Return [x, y] of the center of cell containing provided text 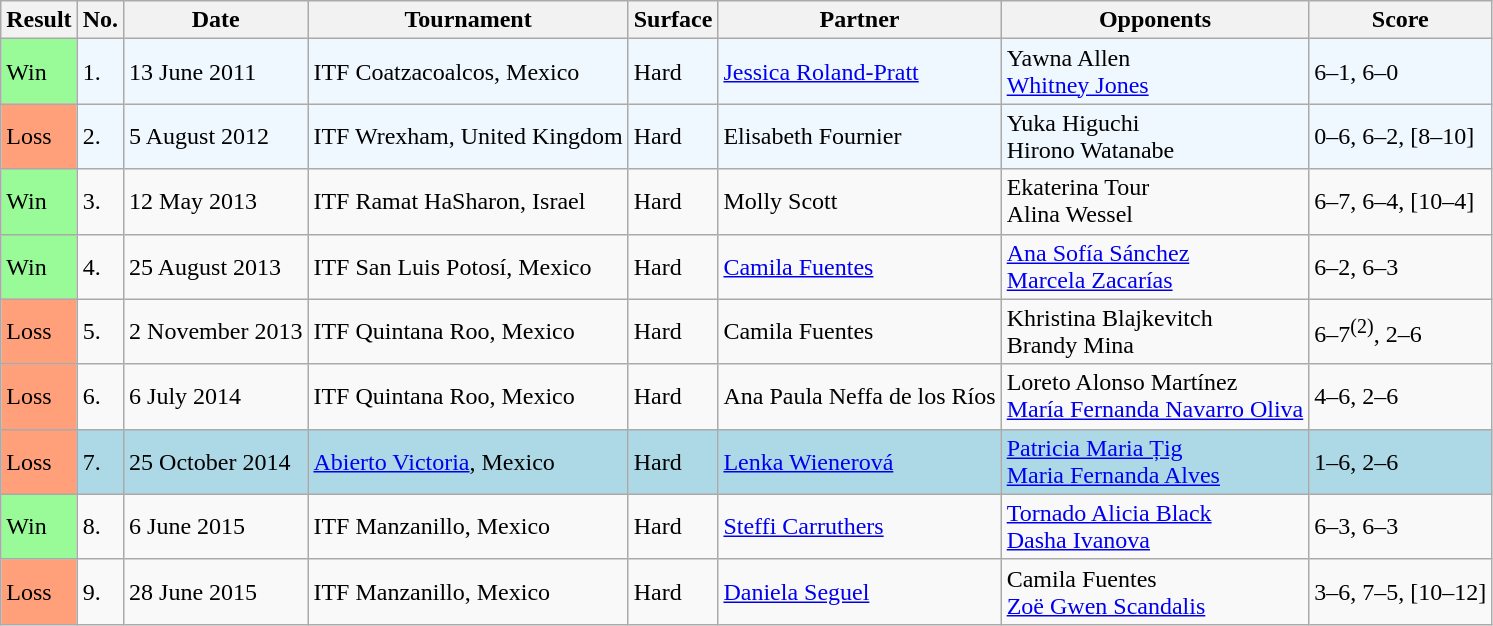
3. [100, 202]
Daniela Seguel [860, 592]
2 November 2013 [216, 332]
6–7, 6–4, [10–4] [1400, 202]
1–6, 2–6 [1400, 462]
3–6, 7–5, [10–12] [1400, 592]
5. [100, 332]
ITF Coatzacoalcos, Mexico [468, 72]
9. [100, 592]
7. [100, 462]
ITF Wrexham, United Kingdom [468, 136]
Date [216, 20]
4. [100, 266]
Score [1400, 20]
1. [100, 72]
Jessica Roland-Pratt [860, 72]
Tornado Alicia Black Dasha Ivanova [1155, 526]
Ana Paula Neffa de los Ríos [860, 396]
8. [100, 526]
Ana Sofía Sánchez Marcela Zacarías [1155, 266]
Abierto Victoria, Mexico [468, 462]
Camila Fuentes Zoë Gwen Scandalis [1155, 592]
0–6, 6–2, [8–10] [1400, 136]
Partner [860, 20]
2. [100, 136]
6. [100, 396]
Steffi Carruthers [860, 526]
6–3, 6–3 [1400, 526]
6–2, 6–3 [1400, 266]
6–1, 6–0 [1400, 72]
4–6, 2–6 [1400, 396]
Yawna Allen Whitney Jones [1155, 72]
Surface [673, 20]
6 July 2014 [216, 396]
6–7(2), 2–6 [1400, 332]
Molly Scott [860, 202]
Result [39, 20]
Lenka Wienerová [860, 462]
5 August 2012 [216, 136]
ITF San Luis Potosí, Mexico [468, 266]
Tournament [468, 20]
28 June 2015 [216, 592]
25 October 2014 [216, 462]
Loreto Alonso Martínez María Fernanda Navarro Oliva [1155, 396]
Opponents [1155, 20]
25 August 2013 [216, 266]
Yuka Higuchi Hirono Watanabe [1155, 136]
Elisabeth Fournier [860, 136]
No. [100, 20]
Khristina Blajkevitch Brandy Mina [1155, 332]
6 June 2015 [216, 526]
Patricia Maria Țig Maria Fernanda Alves [1155, 462]
ITF Ramat HaSharon, Israel [468, 202]
Ekaterina Tour Alina Wessel [1155, 202]
12 May 2013 [216, 202]
13 June 2011 [216, 72]
